Provide the [X, Y] coordinate of the cell's center where the given text is located.  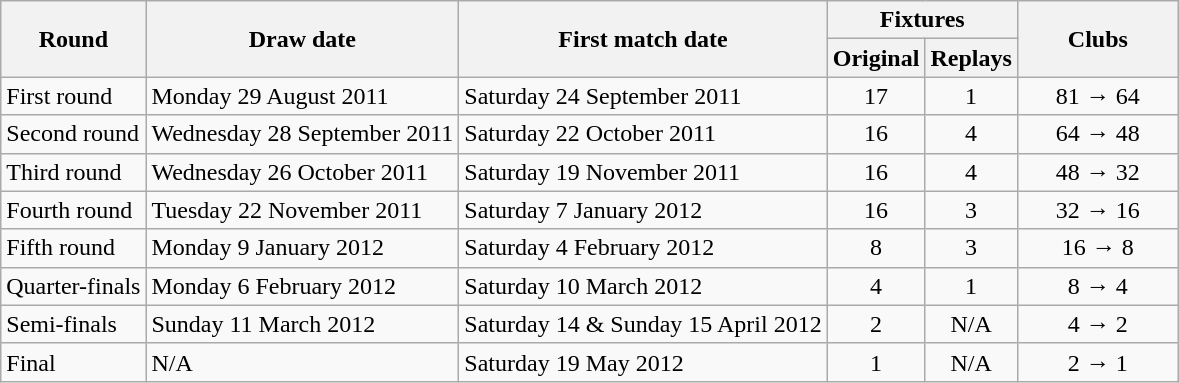
First match date [643, 39]
Quarter-finals [74, 286]
Sunday 11 March 2012 [302, 324]
16 → 8 [1098, 248]
Round [74, 39]
64 → 48 [1098, 134]
Third round [74, 172]
Final [74, 362]
Saturday 7 January 2012 [643, 210]
2 [876, 324]
Wednesday 26 October 2011 [302, 172]
81 → 64 [1098, 96]
Saturday 14 & Sunday 15 April 2012 [643, 324]
Clubs [1098, 39]
Saturday 22 October 2011 [643, 134]
Replays [971, 58]
Saturday 10 March 2012 [643, 286]
Monday 9 January 2012 [302, 248]
Saturday 24 September 2011 [643, 96]
8 [876, 248]
Fourth round [74, 210]
Monday 29 August 2011 [302, 96]
8 → 4 [1098, 286]
Monday 6 February 2012 [302, 286]
2 → 1 [1098, 362]
Second round [74, 134]
4 → 2 [1098, 324]
Tuesday 22 November 2011 [302, 210]
First round [74, 96]
Original [876, 58]
Semi-finals [74, 324]
Saturday 4 February 2012 [643, 248]
17 [876, 96]
Fixtures [922, 20]
48 → 32 [1098, 172]
Fifth round [74, 248]
Saturday 19 May 2012 [643, 362]
Saturday 19 November 2011 [643, 172]
32 → 16 [1098, 210]
Wednesday 28 September 2011 [302, 134]
Draw date [302, 39]
